Provide the [x, y] coordinate of the cell's center where the given text is located.  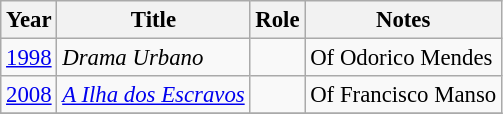
Of Odorico Mendes [404, 58]
Year [29, 20]
Notes [404, 20]
Of Francisco Manso [404, 95]
2008 [29, 95]
1998 [29, 58]
Role [278, 20]
Title [154, 20]
A Ilha dos Escravos [154, 95]
Drama Urbano [154, 58]
